Determine the (x, y) coordinate at the center of the cell enclosing the given text.  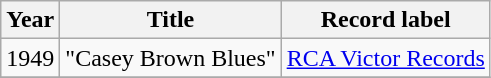
Title (170, 20)
1949 (30, 58)
RCA Victor Records (386, 58)
Year (30, 20)
"Casey Brown Blues" (170, 58)
Record label (386, 20)
